Locate the cell with the specified text and output its (X, Y) center coordinate. 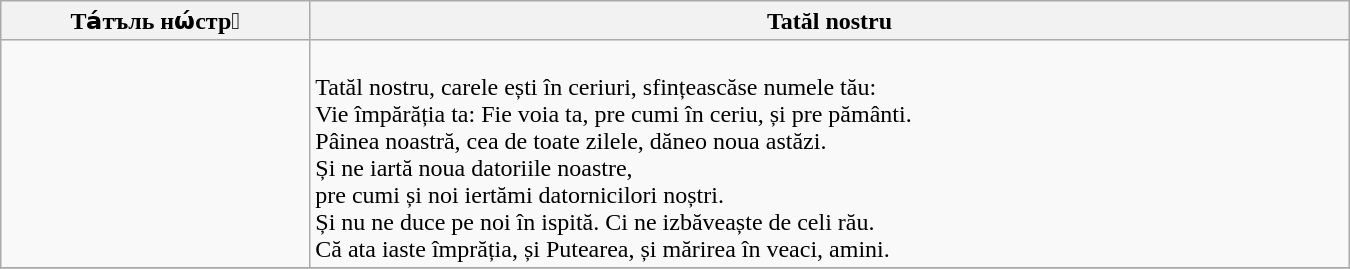
Tatăl nostru (830, 21)
Та́тъль нѡ́стрꙋ (156, 21)
